Capture the cell that displays the provided text and extract its (X, Y) central coordinate. 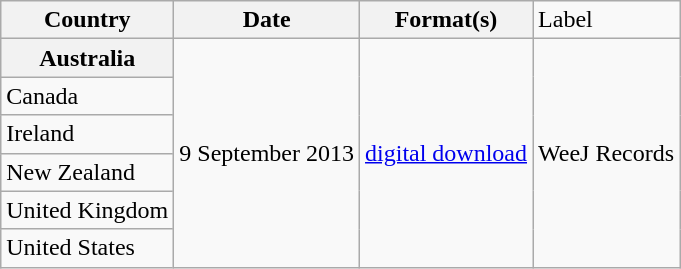
New Zealand (88, 172)
United States (88, 248)
United Kingdom (88, 210)
Ireland (88, 134)
9 September 2013 (267, 153)
Format(s) (446, 20)
Label (606, 20)
Canada (88, 96)
WeeJ Records (606, 153)
Date (267, 20)
digital download (446, 153)
Australia (88, 58)
Country (88, 20)
